Search for the cell housing the specified text and yield its (X, Y) center coordinate. 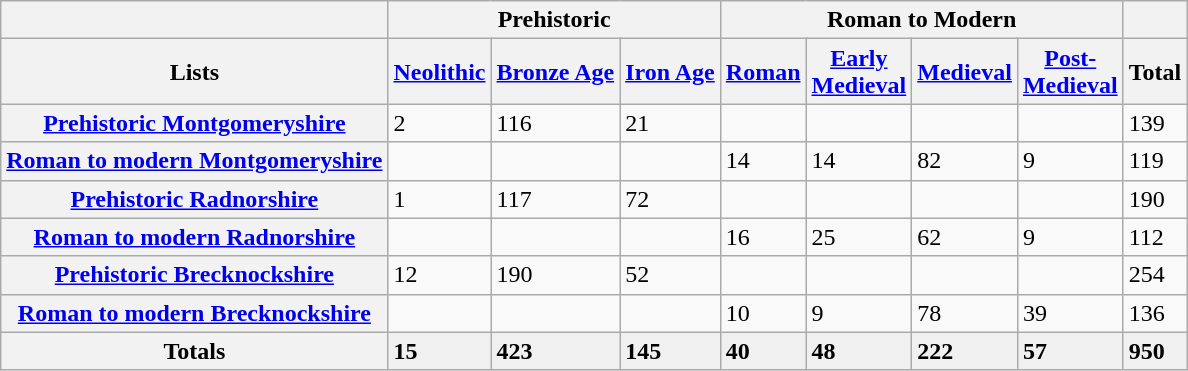
78 (965, 313)
15 (440, 351)
423 (556, 351)
Roman to modern Montgomeryshire (194, 161)
72 (670, 199)
145 (670, 351)
Roman to modern Radnorshire (194, 237)
10 (763, 313)
950 (1155, 351)
Bronze Age (556, 72)
254 (1155, 275)
Roman to Modern (922, 20)
21 (670, 123)
Roman (763, 72)
12 (440, 275)
Totals (194, 351)
1 (440, 199)
117 (556, 199)
112 (1155, 237)
Post-Medieval (1070, 72)
Prehistoric (554, 20)
40 (763, 351)
Lists (194, 72)
48 (859, 351)
Prehistoric Radnorshire (194, 199)
25 (859, 237)
2 (440, 123)
82 (965, 161)
52 (670, 275)
Neolithic (440, 72)
39 (1070, 313)
Iron Age (670, 72)
139 (1155, 123)
Medieval (965, 72)
136 (1155, 313)
Roman to modern Brecknockshire (194, 313)
62 (965, 237)
Total (1155, 72)
Prehistoric Montgomeryshire (194, 123)
57 (1070, 351)
116 (556, 123)
119 (1155, 161)
222 (965, 351)
16 (763, 237)
EarlyMedieval (859, 72)
Prehistoric Brecknockshire (194, 275)
